Scan for the cell matching the given text and deliver its (X, Y) coordinate at center. 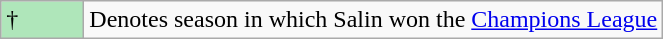
Denotes season in which Salin won the Champions League (374, 20)
† (42, 20)
